Extract the [X, Y] coordinate from the center of the cell holding the provided text.  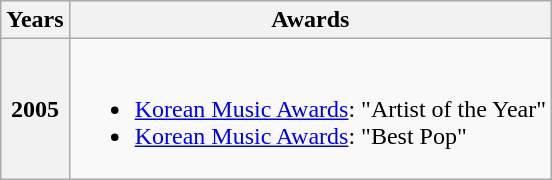
2005 [35, 109]
Korean Music Awards: "Artist of the Year"Korean Music Awards: "Best Pop" [310, 109]
Awards [310, 20]
Years [35, 20]
